Determine the [x, y] coordinate at the center of the cell enclosing the given text.  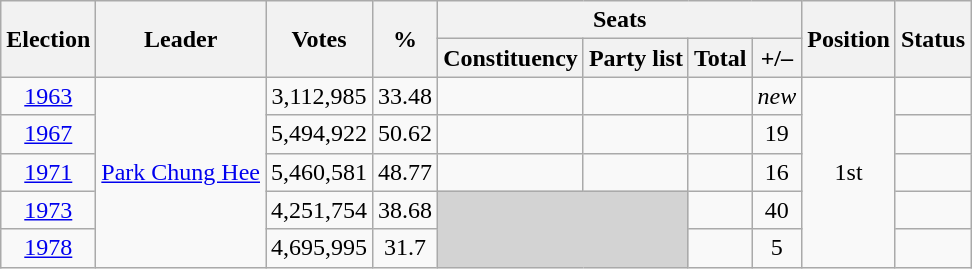
+/– [777, 58]
Constituency [511, 58]
Party list [636, 58]
Seats [620, 20]
4,251,754 [320, 210]
Position [849, 39]
4,695,995 [320, 248]
40 [777, 210]
33.48 [406, 96]
38.68 [406, 210]
Total [720, 58]
Status [932, 39]
new [777, 96]
1963 [48, 96]
3,112,985 [320, 96]
1971 [48, 172]
19 [777, 134]
48.77 [406, 172]
5 [777, 248]
1973 [48, 210]
Leader [181, 39]
1978 [48, 248]
50.62 [406, 134]
Park Chung Hee [181, 172]
1967 [48, 134]
% [406, 39]
Votes [320, 39]
Election [48, 39]
31.7 [406, 248]
16 [777, 172]
1st [849, 172]
5,494,922 [320, 134]
5,460,581 [320, 172]
